Find where the given text appears and provide that cell's center as [X, Y] coordinate. 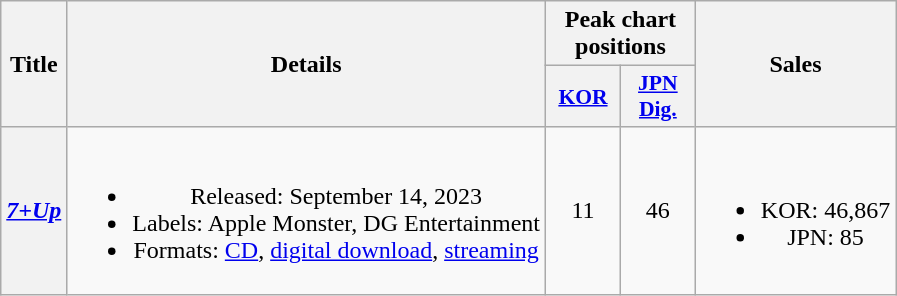
Peak chart positions [621, 34]
KOR [584, 96]
Details [306, 64]
7+Up [34, 210]
KOR: 46,867JPN: 85 [795, 210]
JPNDig. [658, 96]
46 [658, 210]
11 [584, 210]
Sales [795, 64]
Released: September 14, 2023 Labels: Apple Monster, DG EntertainmentFormats: CD, digital download, streaming [306, 210]
Title [34, 64]
